Pinpoint the cell where the given text exists, returning its (X, Y) midpoint coordinate. 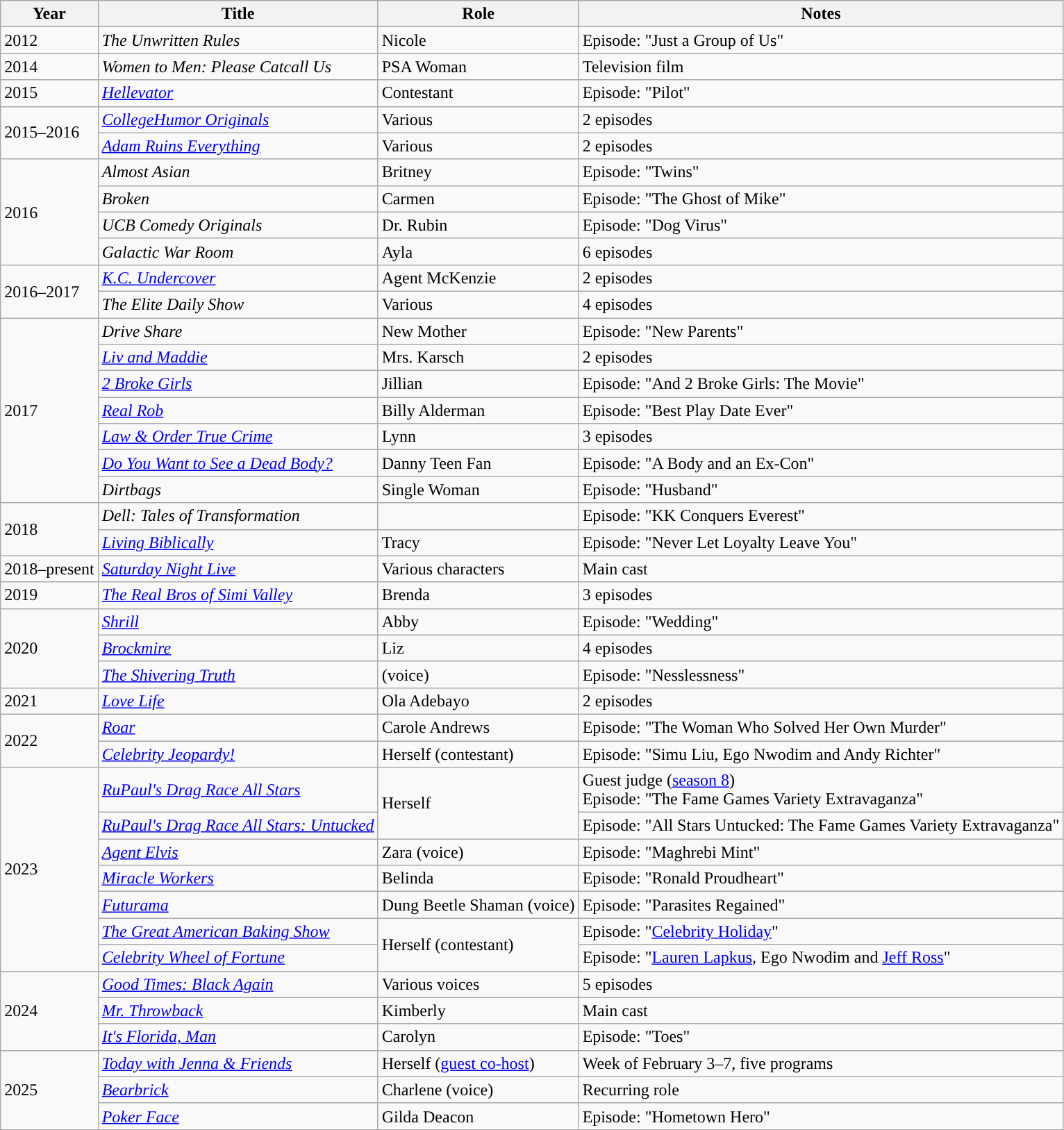
Ayla (478, 251)
Tracy (478, 542)
2025 (49, 1090)
Love Life (238, 701)
Episode: "And 2 Broke Girls: The Movie" (821, 384)
Mrs. Karsch (478, 358)
Episode: "Simu Liu, Ego Nwodim and Andy Richter" (821, 754)
Galactic War Room (238, 251)
Episode: "Best Play Date Ever" (821, 410)
The Elite Daily Show (238, 304)
Episode: "Celebrity Holiday" (821, 931)
Episode: "KK Conquers Everest" (821, 516)
Abby (478, 622)
Miracle Workers (238, 879)
Dr. Rubin (478, 225)
Episode: "All Stars Untucked: The Fame Games Variety Extravaganza" (821, 826)
RuPaul's Drag Race All Stars: Untucked (238, 826)
The Shivering Truth (238, 674)
2016 (49, 212)
Ola Adebayo (478, 701)
Episode: "Ronald Proudheart" (821, 879)
Lynn (478, 437)
Law & Order True Crime (238, 437)
Guest judge (season 8)Episode: "The Fame Games Variety Extravaganza" (821, 790)
2016–2017 (49, 291)
2014 (49, 67)
Almost Asian (238, 172)
New Mother (478, 331)
Episode: "Nesslessness" (821, 674)
Liv and Maddie (238, 358)
It's Florida, Man (238, 1037)
Episode: "Toes" (821, 1037)
RuPaul's Drag Race All Stars (238, 790)
Roar (238, 727)
2 Broke Girls (238, 384)
Jillian (478, 384)
Poker Face (238, 1116)
Carole Andrews (478, 727)
Saturday Night Live (238, 569)
2012 (49, 40)
Nicole (478, 40)
(voice) (478, 674)
Week of February 3–7, five programs (821, 1063)
2022 (49, 740)
Contestant (478, 93)
Real Rob (238, 410)
Bearbrick (238, 1090)
Title (238, 14)
Single Woman (478, 490)
The Great American Baking Show (238, 931)
6 episodes (821, 251)
Futurama (238, 905)
Notes (821, 14)
Brockmire (238, 648)
2018 (49, 529)
Episode: "A Body and an Ex-Con" (821, 463)
Brenda (478, 595)
Today with Jenna & Friends (238, 1063)
Adam Ruins Everything (238, 146)
Women to Men: Please Catcall Us (238, 67)
Various voices (478, 984)
Danny Teen Fan (478, 463)
Billy Alderman (478, 410)
Drive Share (238, 331)
Episode: "Parasites Regained" (821, 905)
Broken (238, 199)
Celebrity Wheel of Fortune (238, 958)
Zara (voice) (478, 852)
Television film (821, 67)
2020 (49, 648)
Gilda Deacon (478, 1116)
2021 (49, 701)
2018–present (49, 569)
2019 (49, 595)
Kimberly (478, 1011)
Dirtbags (238, 490)
2024 (49, 1011)
Do You Want to See a Dead Body? (238, 463)
2015–2016 (49, 133)
Herself (478, 803)
Episode: "Wedding" (821, 622)
UCB Comedy Originals (238, 225)
Agent McKenzie (478, 278)
Britney (478, 172)
Belinda (478, 879)
Episode: "Husband" (821, 490)
Dell: Tales of Transformation (238, 516)
Year (49, 14)
2023 (49, 870)
Mr. Throwback (238, 1011)
The Real Bros of Simi Valley (238, 595)
CollegeHumor Originals (238, 119)
Liz (478, 648)
Good Times: Black Again (238, 984)
Various characters (478, 569)
Episode: "Maghrebi Mint" (821, 852)
Hellevator (238, 93)
Dung Beetle Shaman (voice) (478, 905)
Episode: "Hometown Hero" (821, 1116)
The Unwritten Rules (238, 40)
PSA Woman (478, 67)
Episode: "Dog Virus" (821, 225)
K.C. Undercover (238, 278)
Episode: "Pilot" (821, 93)
Living Biblically (238, 542)
Herself (guest co-host) (478, 1063)
Episode: "Never Let Loyalty Leave You" (821, 542)
Agent Elvis (238, 852)
Episode: "The Woman Who Solved Her Own Murder" (821, 727)
Episode: "Just a Group of Us" (821, 40)
2015 (49, 93)
Shrill (238, 622)
5 episodes (821, 984)
Episode: "Lauren Lapkus, Ego Nwodim and Jeff Ross" (821, 958)
Episode: "The Ghost of Mike" (821, 199)
Charlene (voice) (478, 1090)
Carmen (478, 199)
Celebrity Jeopardy! (238, 754)
Carolyn (478, 1037)
Episode: "New Parents" (821, 331)
Episode: "Twins" (821, 172)
Recurring role (821, 1090)
2017 (49, 410)
Role (478, 14)
